Pinpoint the cell where the given text exists, returning its [X, Y] midpoint coordinate. 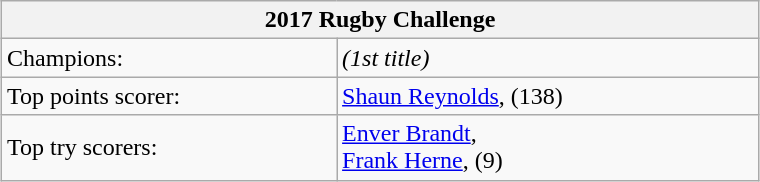
Top try scorers: [170, 148]
Enver Brandt, Frank Herne, (9) [548, 148]
2017 Rugby Challenge [380, 20]
Shaun Reynolds, (138) [548, 96]
(1st title) [548, 58]
Top points scorer: [170, 96]
Champions: [170, 58]
